Detect which cell encompasses the target text, then output its (X, Y) center coordinate. 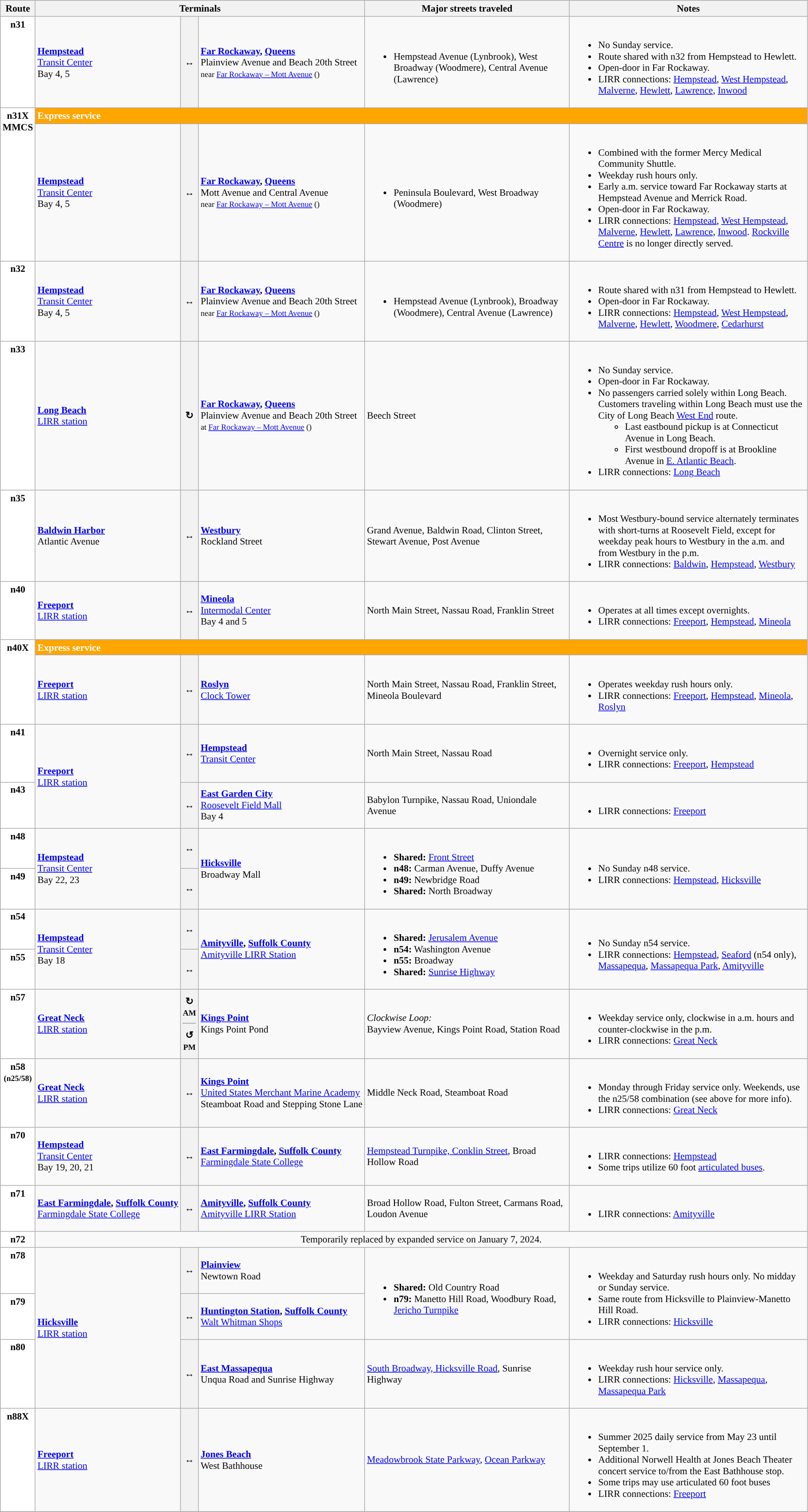
n72 (18, 1240)
Operates weekday rush hours only.LIRR connections: Freeport, Hempstead, Mineola, Roslyn (688, 689)
Weekday service only, clockwise in a.m. hours and counter-clockwise in the p.m.LIRR connections: Great Neck (688, 1024)
No Sunday n54 service.LIRR connections: Hempstead, Seaford (n54 only), Massapequa, Massapequa Park, Amityville (688, 949)
HicksvilleLIRR station (108, 1328)
No Sunday n48 service.LIRR connections: Hempstead, Hicksville (688, 869)
n41 (18, 754)
n57 (18, 1024)
Hempstead Avenue (Lynbrook), West Broadway (Woodmere), Central Avenue (Lawrence) (467, 62)
Jones BeachWest Bathhouse (281, 1460)
Kings PointKings Point Pond (281, 1024)
Far Rockaway, QueensMott Avenue and Central Avenuenear Far Rockaway – Mott Avenue () (281, 193)
HicksvilleBroadway Mall (281, 869)
n31XMMCS (18, 185)
↻ (189, 416)
n79 (18, 1317)
n58(n25/58) (18, 1093)
East Garden CityRoosevelt Field MallBay 4 (281, 805)
LIRR connections: Freeport (688, 805)
Temporarily replaced by expanded service on January 7, 2024. (421, 1240)
Hempstead Avenue (Lynbrook), Broadway (Woodmere), Central Avenue (Lawrence) (467, 302)
n31 (18, 62)
Huntington Station, Suffolk CountyWalt Whitman Shops (281, 1317)
Baldwin HarborAtlantic Avenue (108, 536)
↻AM↺PM (189, 1024)
n32 (18, 302)
n88X (18, 1460)
North Main Street, Nassau Road, Franklin Street (467, 611)
Peninsula Boulevard, West Broadway (Woodmere) (467, 193)
n70 (18, 1157)
North Main Street, Nassau Road (467, 754)
Grand Avenue, Baldwin Road, Clinton Street, Stewart Avenue, Post Avenue (467, 536)
Babylon Turnpike, Nassau Road, Uniondale Avenue (467, 805)
Broad Hollow Road, Fulton Street, Carmans Road, Loudon Avenue (467, 1209)
Hempstead Turnpike, Conklin Street, Broad Hollow Road (467, 1157)
n40X (18, 682)
n54 (18, 929)
HempsteadTransit Center (281, 754)
MineolaIntermodal CenterBay 4 and 5 (281, 611)
North Main Street, Nassau Road, Franklin Street, Mineola Boulevard (467, 689)
Shared: Jerusalem Avenuen54: Washington Avenuen55: BroadwayShared: Sunrise Highway (467, 949)
n40 (18, 611)
RoslynClock Tower (281, 689)
LIRR connections: HempsteadSome trips utilize 60 foot articulated buses. (688, 1157)
n35 (18, 536)
HempsteadTransit CenterBay 19, 20, 21 (108, 1157)
Monday through Friday service only. Weekends, use the n25/58 combination (see above for more info).LIRR connections: Great Neck (688, 1093)
HempsteadTransit CenterBay 22, 23 (108, 869)
LIRR connections: Amityville (688, 1209)
Shared: Front Streetn48: Carman Avenue, Duffy Avenuen49: Newbridge RoadShared: North Broadway (467, 869)
Terminals (200, 8)
Operates at all times except overnights.LIRR connections: Freeport, Hempstead, Mineola (688, 611)
Middle Neck Road, Steamboat Road (467, 1093)
n80 (18, 1374)
n43 (18, 805)
Kings PointUnited States Merchant Marine AcademySteamboat Road and Stepping Stone Lane (281, 1093)
Long BeachLIRR station (108, 416)
PlainviewNewtown Road (281, 1270)
n71 (18, 1209)
Major streets traveled (467, 8)
n78 (18, 1270)
Weekday rush hour service only.LIRR connections: Hicksville, Massapequa, Massapequa Park (688, 1374)
Meadowbrook State Parkway, Ocean Parkway (467, 1460)
Notes (688, 8)
South Broadway, Hicksville Road, Sunrise Highway (467, 1374)
Shared: Old Country Roadn79: Manetto Hill Road, Woodbury Road, Jericho Turnpike (467, 1294)
n49 (18, 889)
WestburyRockland Street (281, 536)
HempsteadTransit CenterBay 18 (108, 949)
Overnight service only.LIRR connections: Freeport, Hempstead (688, 754)
Beech Street (467, 416)
n48 (18, 849)
Far Rockaway, QueensPlainview Avenue and Beach 20th Streetat Far Rockaway – Mott Avenue () (281, 416)
n33 (18, 416)
n55 (18, 969)
Clockwise Loop:Bayview Avenue, Kings Point Road, Station Road (467, 1024)
East MassapequaUnqua Road and Sunrise Highway (281, 1374)
Route (18, 8)
